Find where the given text appears and provide that cell's center as [x, y] coordinate. 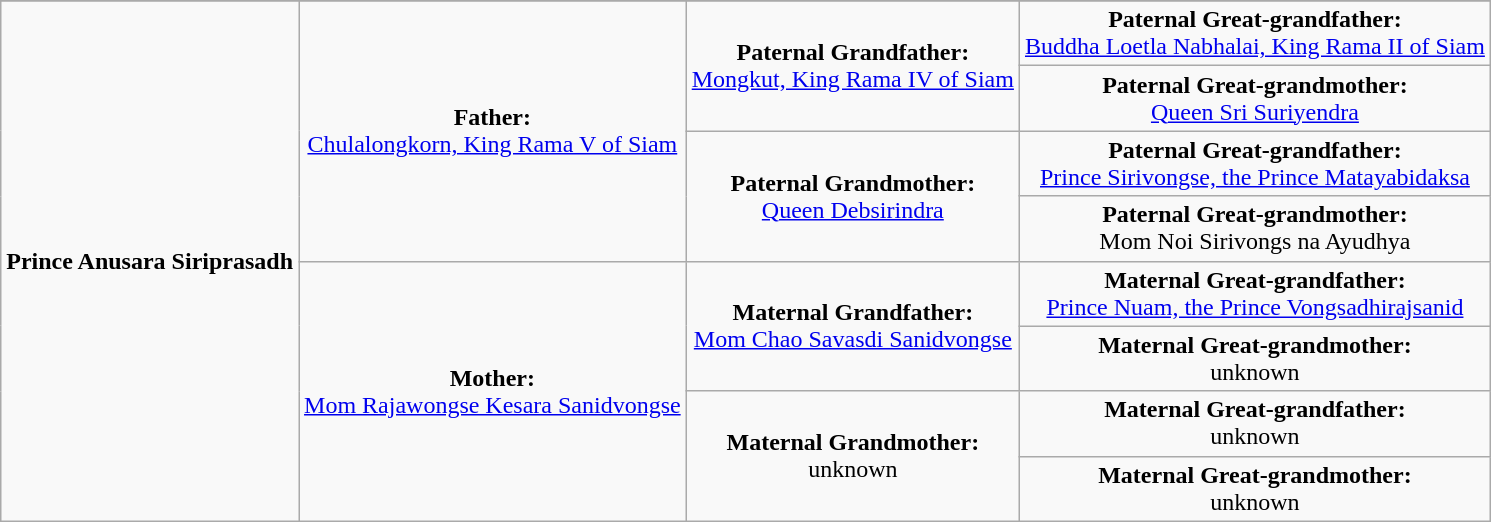
Maternal Grandfather:Mom Chao Savasdi Sanidvongse [852, 326]
Father:Chulalongkorn, King Rama V of Siam [493, 131]
Paternal Grandmother:Queen Debsirindra [852, 196]
Maternal Great-grandfather:unknown [1254, 424]
Paternal Great-grandmother:Queen Sri Suriyendra [1254, 98]
Mother:Mom Rajawongse Kesara Sanidvongse [493, 391]
Maternal Grandmother:unknown [852, 456]
Paternal Great-grandmother:Mom Noi Sirivongs na Ayudhya [1254, 228]
Prince Anusara Siriprasadh [150, 261]
Maternal Great-grandfather:Prince Nuam, the Prince Vongsadhirajsanid [1254, 294]
Paternal Grandfather:Mongkut, King Rama IV of Siam [852, 66]
Paternal Great-grandfather:Prince Sirivongse, the Prince Matayabidaksa [1254, 164]
Paternal Great-grandfather:Buddha Loetla Nabhalai, King Rama II of Siam [1254, 34]
